Output the (X, Y) coordinate of the center of the cell containing the given text.  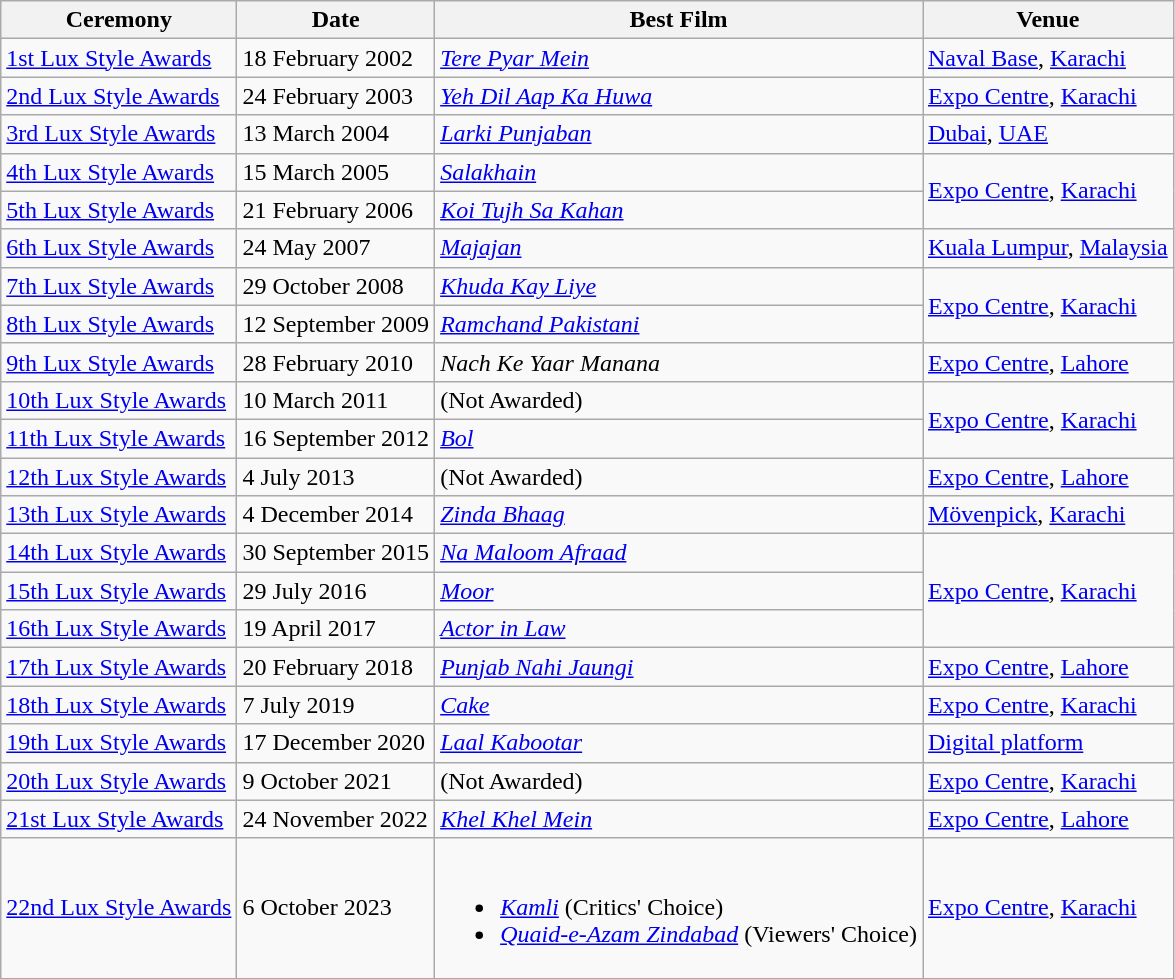
Tere Pyar Mein (679, 58)
Best Film (679, 20)
Venue (1048, 20)
10th Lux Style Awards (119, 400)
Na Maloom Afraad (679, 553)
Dubai, UAE (1048, 134)
1st Lux Style Awards (119, 58)
24 November 2022 (336, 819)
28 February 2010 (336, 362)
30 September 2015 (336, 553)
Koi Tujh Sa Kahan (679, 210)
7th Lux Style Awards (119, 286)
24 May 2007 (336, 248)
9 October 2021 (336, 781)
Cake (679, 705)
Moor (679, 591)
8th Lux Style Awards (119, 324)
16 September 2012 (336, 438)
15 March 2005 (336, 172)
9th Lux Style Awards (119, 362)
Bol (679, 438)
Digital platform (1048, 743)
Larki Punjaban (679, 134)
22nd Lux Style Awards (119, 908)
21st Lux Style Awards (119, 819)
18th Lux Style Awards (119, 705)
2nd Lux Style Awards (119, 96)
13th Lux Style Awards (119, 515)
14th Lux Style Awards (119, 553)
Khel Khel Mein (679, 819)
20 February 2018 (336, 667)
Yeh Dil Aap Ka Huwa (679, 96)
17th Lux Style Awards (119, 667)
Kuala Lumpur, Malaysia (1048, 248)
Salakhain (679, 172)
3rd Lux Style Awards (119, 134)
Khuda Kay Liye (679, 286)
18 February 2002 (336, 58)
11th Lux Style Awards (119, 438)
4 July 2013 (336, 477)
6 October 2023 (336, 908)
Zinda Bhaag (679, 515)
12 September 2009 (336, 324)
12th Lux Style Awards (119, 477)
7 July 2019 (336, 705)
Naval Base, Karachi (1048, 58)
5th Lux Style Awards (119, 210)
10 March 2011 (336, 400)
20th Lux Style Awards (119, 781)
17 December 2020 (336, 743)
21 February 2006 (336, 210)
Punjab Nahi Jaungi (679, 667)
Mövenpick, Karachi (1048, 515)
Ceremony (119, 20)
Kamli (Critics' Choice)Quaid-e-Azam Zindabad (Viewers' Choice) (679, 908)
4 December 2014 (336, 515)
Date (336, 20)
Actor in Law (679, 629)
24 February 2003 (336, 96)
15th Lux Style Awards (119, 591)
6th Lux Style Awards (119, 248)
19 April 2017 (336, 629)
Majajan (679, 248)
29 July 2016 (336, 591)
4th Lux Style Awards (119, 172)
Ramchand Pakistani (679, 324)
13 March 2004 (336, 134)
29 October 2008 (336, 286)
19th Lux Style Awards (119, 743)
Nach Ke Yaar Manana (679, 362)
Laal Kabootar (679, 743)
16th Lux Style Awards (119, 629)
